Capture the cell that displays the provided text and extract its [x, y] central coordinate. 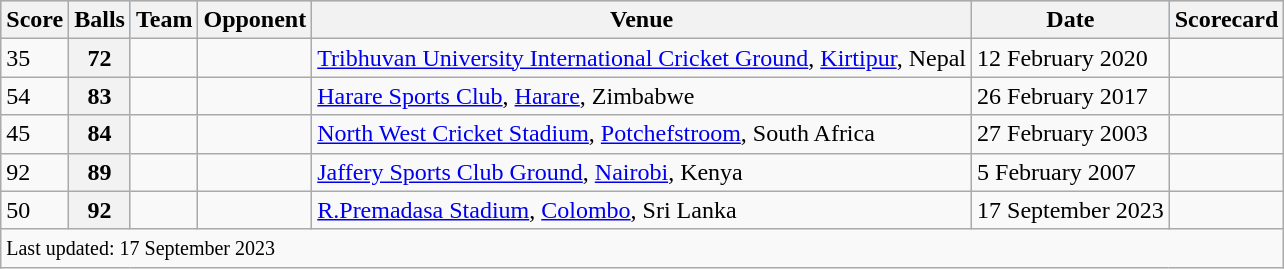
27 February 2003 [1071, 134]
54 [35, 96]
Venue [642, 20]
35 [35, 58]
89 [100, 172]
Team [164, 20]
R.Premadasa Stadium, Colombo, Sri Lanka [642, 210]
Balls [100, 20]
Last updated: 17 September 2023 [642, 248]
Opponent [255, 20]
Scorecard [1226, 20]
45 [35, 134]
50 [35, 210]
Tribhuvan University International Cricket Ground, Kirtipur, Nepal [642, 58]
84 [100, 134]
North West Cricket Stadium, Potchefstroom, South Africa [642, 134]
83 [100, 96]
Jaffery Sports Club Ground, Nairobi, Kenya [642, 172]
Date [1071, 20]
Harare Sports Club, Harare, Zimbabwe [642, 96]
17 September 2023 [1071, 210]
72 [100, 58]
12 February 2020 [1071, 58]
5 February 2007 [1071, 172]
Score [35, 20]
26 February 2017 [1071, 96]
